Scan for the cell matching the given text and deliver its [x, y] coordinate at center. 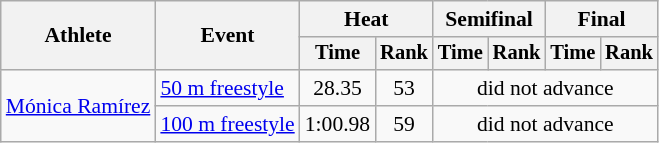
Event [227, 36]
Final [601, 19]
Semifinal [489, 19]
50 m freestyle [227, 88]
53 [404, 88]
28.35 [338, 88]
100 m freestyle [227, 124]
Heat [366, 19]
Athlete [78, 36]
1:00.98 [338, 124]
Mónica Ramírez [78, 106]
59 [404, 124]
